Return the (x, y) coordinate for the center point of the cell that contains the specified text.  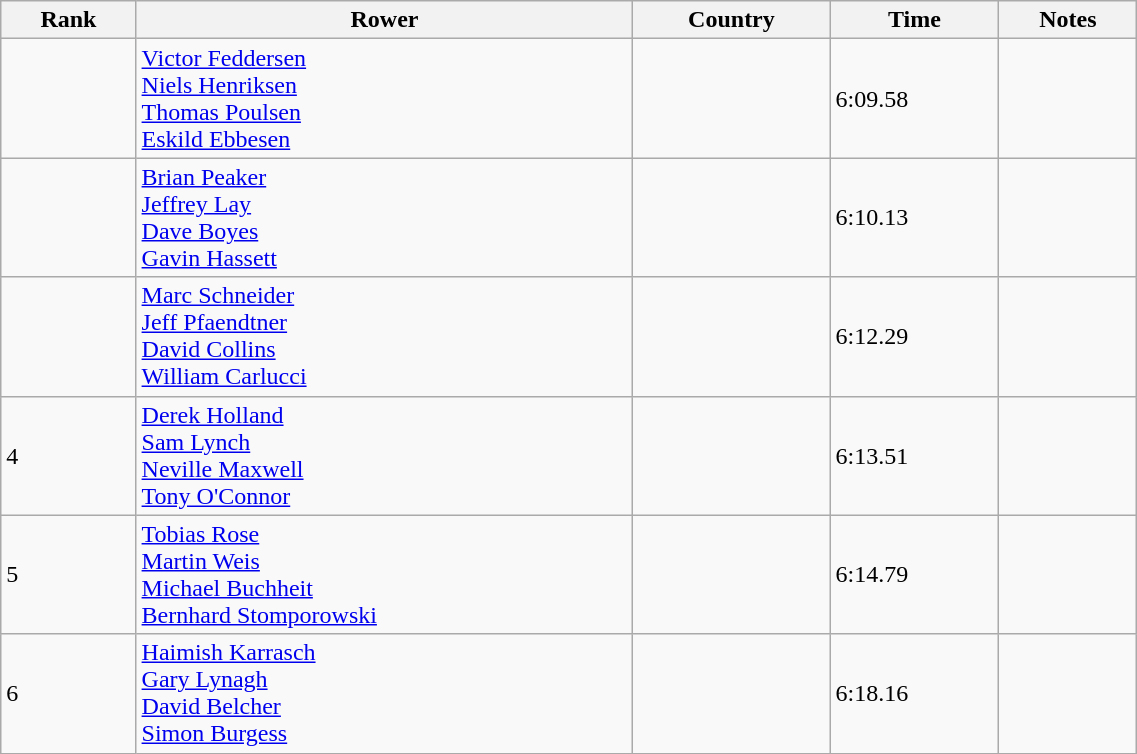
Time (914, 20)
6:10.13 (914, 218)
4 (68, 456)
Victor FeddersenNiels HenriksenThomas PoulsenEskild Ebbesen (384, 98)
6:13.51 (914, 456)
6:09.58 (914, 98)
Tobias RoseMartin WeisMichael BuchheitBernhard Stomporowski (384, 574)
Rank (68, 20)
Derek HollandSam LynchNeville MaxwellTony O'Connor (384, 456)
Rower (384, 20)
Marc SchneiderJeff PfaendtnerDavid CollinsWilliam Carlucci (384, 336)
Notes (1068, 20)
Brian PeakerJeffrey LayDave BoyesGavin Hassett (384, 218)
Country (732, 20)
Haimish KarraschGary LynaghDavid BelcherSimon Burgess (384, 694)
6:14.79 (914, 574)
6 (68, 694)
6:18.16 (914, 694)
5 (68, 574)
6:12.29 (914, 336)
